Search for the cell housing the specified text and yield its (X, Y) center coordinate. 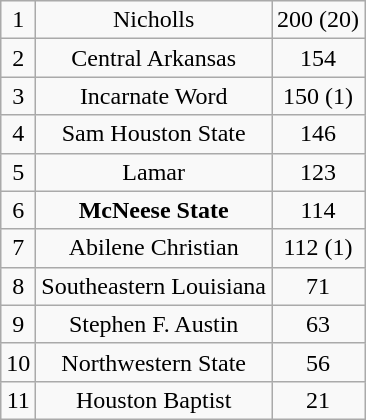
McNeese State (154, 210)
7 (18, 248)
63 (318, 324)
Southeastern Louisiana (154, 286)
21 (318, 400)
3 (18, 96)
Lamar (154, 172)
56 (318, 362)
Houston Baptist (154, 400)
Sam Houston State (154, 134)
5 (18, 172)
114 (318, 210)
4 (18, 134)
1 (18, 20)
Incarnate Word (154, 96)
9 (18, 324)
Abilene Christian (154, 248)
11 (18, 400)
Central Arkansas (154, 58)
146 (318, 134)
2 (18, 58)
154 (318, 58)
Northwestern State (154, 362)
123 (318, 172)
200 (20) (318, 20)
150 (1) (318, 96)
112 (1) (318, 248)
71 (318, 286)
8 (18, 286)
6 (18, 210)
10 (18, 362)
Stephen F. Austin (154, 324)
Nicholls (154, 20)
